Search for the cell housing the specified text and yield its [X, Y] center coordinate. 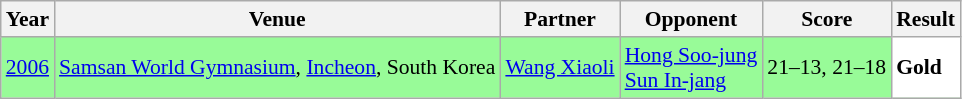
21–13, 21–18 [826, 68]
Year [28, 19]
Result [926, 19]
Venue [277, 19]
Opponent [692, 19]
Gold [926, 68]
2006 [28, 68]
Samsan World Gymnasium, Incheon, South Korea [277, 68]
Hong Soo-jung Sun In-jang [692, 68]
Score [826, 19]
Wang Xiaoli [560, 68]
Partner [560, 19]
